Return the [x, y] coordinate for the center point of the cell that contains the specified text.  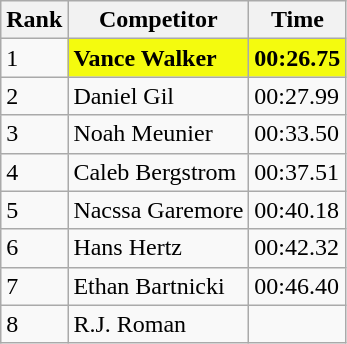
00:33.50 [298, 134]
2 [34, 96]
1 [34, 58]
7 [34, 286]
00:37.51 [298, 172]
Time [298, 20]
00:40.18 [298, 210]
4 [34, 172]
8 [34, 324]
00:46.40 [298, 286]
Nacssa Garemore [158, 210]
Noah Meunier [158, 134]
Hans Hertz [158, 248]
00:26.75 [298, 58]
00:42.32 [298, 248]
R.J. Roman [158, 324]
5 [34, 210]
Vance Walker [158, 58]
00:27.99 [298, 96]
Rank [34, 20]
Daniel Gil [158, 96]
Caleb Bergstrom [158, 172]
Competitor [158, 20]
Ethan Bartnicki [158, 286]
6 [34, 248]
3 [34, 134]
